Return the [x, y] coordinate for the center point of the cell that contains the specified text.  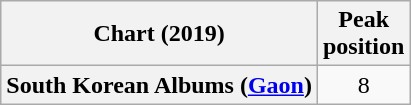
South Korean Albums (Gaon) [160, 85]
8 [363, 85]
Chart (2019) [160, 34]
Peakposition [363, 34]
